Detect which cell encompasses the target text, then output its (X, Y) center coordinate. 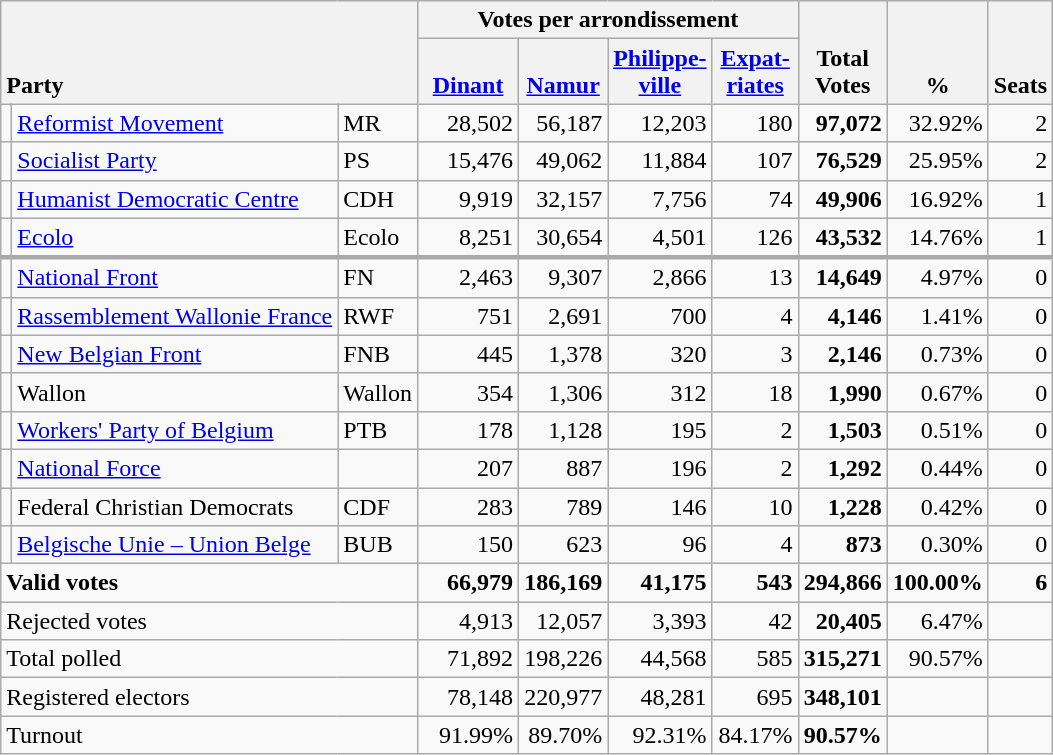
14,649 (842, 278)
0.67% (938, 392)
Total Votes (842, 52)
8,251 (468, 238)
6.47% (938, 621)
97,072 (842, 123)
National Force (175, 468)
89.70% (564, 735)
9,919 (468, 199)
Philippe- ville (660, 72)
445 (468, 354)
Belgische Unie – Union Belge (175, 545)
1.41% (938, 316)
96 (660, 545)
74 (755, 199)
751 (468, 316)
312 (660, 392)
2,866 (660, 278)
0.51% (938, 430)
354 (468, 392)
0.73% (938, 354)
Dinant (468, 72)
220,977 (564, 697)
28,502 (468, 123)
56,187 (564, 123)
1,128 (564, 430)
% (938, 52)
Total polled (210, 659)
32,157 (564, 199)
2,146 (842, 354)
Valid votes (210, 583)
Namur (564, 72)
0.44% (938, 468)
Rassemblement Wallonie France (175, 316)
76,529 (842, 161)
887 (564, 468)
49,906 (842, 199)
PTB (378, 430)
FN (378, 278)
146 (660, 507)
196 (660, 468)
0.30% (938, 545)
700 (660, 316)
MR (378, 123)
150 (468, 545)
789 (564, 507)
2,691 (564, 316)
New Belgian Front (175, 354)
71,892 (468, 659)
16.92% (938, 199)
Federal Christian Democrats (175, 507)
78,148 (468, 697)
186,169 (564, 583)
12,057 (564, 621)
66,979 (468, 583)
Reformist Movement (175, 123)
873 (842, 545)
283 (468, 507)
13 (755, 278)
198,226 (564, 659)
CDF (378, 507)
RWF (378, 316)
CDH (378, 199)
Seats (1020, 52)
10 (755, 507)
92.31% (660, 735)
1,990 (842, 392)
Votes per arrondissement (608, 20)
48,281 (660, 697)
107 (755, 161)
84.17% (755, 735)
44,568 (660, 659)
12,203 (660, 123)
100.00% (938, 583)
4,913 (468, 621)
Turnout (210, 735)
0.42% (938, 507)
11,884 (660, 161)
4,501 (660, 238)
294,866 (842, 583)
32.92% (938, 123)
FNB (378, 354)
Expat- riates (755, 72)
1,503 (842, 430)
2,463 (468, 278)
National Front (175, 278)
15,476 (468, 161)
1,228 (842, 507)
9,307 (564, 278)
30,654 (564, 238)
Rejected votes (210, 621)
Workers' Party of Belgium (175, 430)
Party (210, 52)
348,101 (842, 697)
BUB (378, 545)
Registered electors (210, 697)
315,271 (842, 659)
Humanist Democratic Centre (175, 199)
695 (755, 697)
41,175 (660, 583)
4,146 (842, 316)
178 (468, 430)
207 (468, 468)
4.97% (938, 278)
7,756 (660, 199)
43,532 (842, 238)
3,393 (660, 621)
1,378 (564, 354)
3 (755, 354)
1,306 (564, 392)
20,405 (842, 621)
1,292 (842, 468)
25.95% (938, 161)
42 (755, 621)
126 (755, 238)
195 (660, 430)
49,062 (564, 161)
180 (755, 123)
623 (564, 545)
18 (755, 392)
91.99% (468, 735)
320 (660, 354)
PS (378, 161)
543 (755, 583)
Socialist Party (175, 161)
585 (755, 659)
6 (1020, 583)
14.76% (938, 238)
